Return the (X, Y) coordinate for the center point of the cell that contains the specified text.  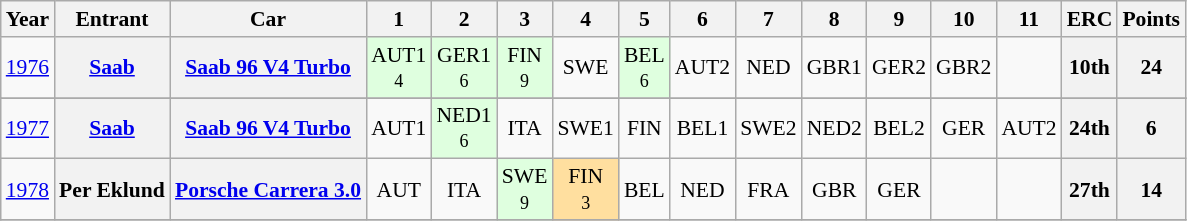
GBR (834, 190)
GER16 (464, 68)
1 (398, 19)
BEL2 (899, 128)
7 (768, 19)
8 (834, 19)
24th (1090, 128)
SWE (585, 68)
3 (525, 19)
4 (585, 19)
AUT14 (398, 68)
Car (268, 19)
Per Eklund (112, 190)
24 (1151, 68)
BEL6 (644, 68)
NED16 (464, 128)
Entrant (112, 19)
GBR2 (964, 68)
SWE1 (585, 128)
AUT1 (398, 128)
GER2 (899, 68)
SWE9 (525, 190)
10 (964, 19)
Points (1151, 19)
FIN (644, 128)
BEL1 (702, 128)
2 (464, 19)
1978 (28, 190)
FRA (768, 190)
Year (28, 19)
Porsche Carrera 3.0 (268, 190)
14 (1151, 190)
5 (644, 19)
NED2 (834, 128)
11 (1028, 19)
1976 (28, 68)
AUT (398, 190)
BEL (644, 190)
10th (1090, 68)
9 (899, 19)
GBR1 (834, 68)
ERC (1090, 19)
FIN3 (585, 190)
27th (1090, 190)
SWE2 (768, 128)
FIN9 (525, 68)
1977 (28, 128)
